Pinpoint the cell where the given text exists, returning its [x, y] midpoint coordinate. 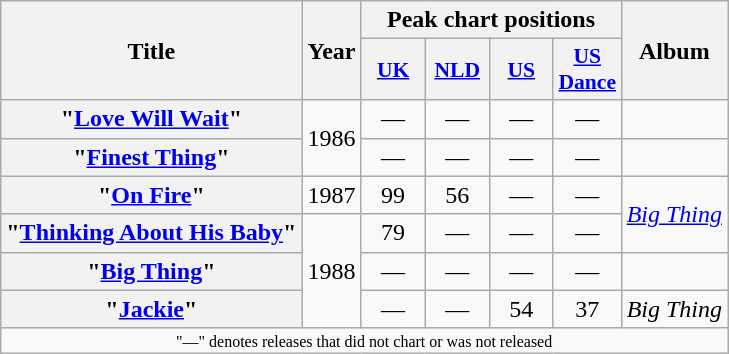
"Finest Thing" [152, 157]
99 [393, 195]
"On Fire" [152, 195]
54 [521, 309]
UK [393, 70]
"Big Thing" [152, 271]
1986 [332, 138]
Year [332, 50]
"Jackie" [152, 309]
US [521, 70]
Peak chart positions [491, 20]
37 [587, 309]
"Thinking About His Baby" [152, 233]
1988 [332, 271]
Album [674, 50]
Title [152, 50]
"—" denotes releases that did not chart or was not released [364, 340]
US Dance [587, 70]
56 [457, 195]
"Love Will Wait" [152, 119]
1987 [332, 195]
NLD [457, 70]
79 [393, 233]
